Provide the (X, Y) coordinate of the cell's center where the given text is located.  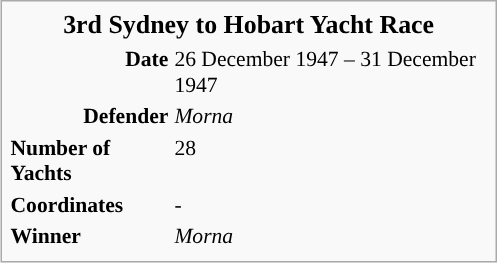
Defender (90, 116)
- (330, 204)
Number of Yachts (90, 160)
26 December 1947 – 31 December 1947 (330, 72)
Date (90, 72)
Coordinates (90, 204)
Winner (90, 236)
3rd Sydney to Hobart Yacht Race (248, 26)
28 (330, 160)
